Detect which cell encompasses the target text, then output its [X, Y] center coordinate. 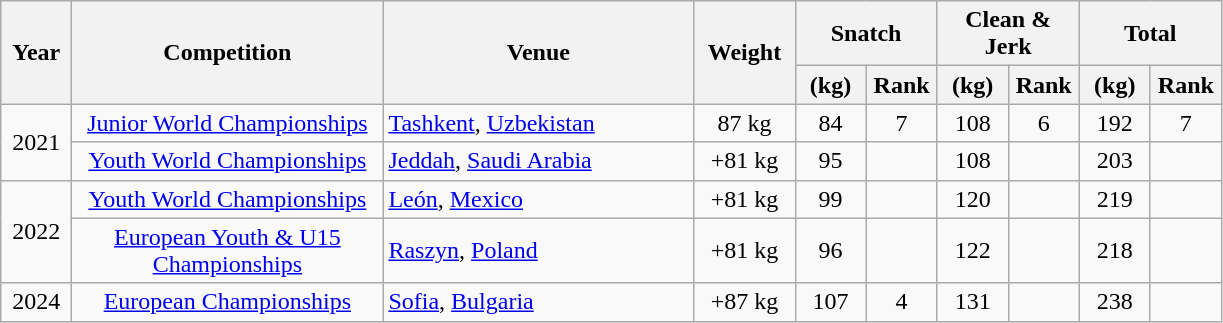
Jeddah, Saudi Arabia [538, 161]
96 [830, 250]
6 [1044, 123]
238 [1114, 302]
Weight [744, 52]
2022 [36, 232]
120 [972, 199]
219 [1114, 199]
218 [1114, 250]
Junior World Championships [228, 123]
+87 kg [744, 302]
95 [830, 161]
European Championships [228, 302]
León, Mexico [538, 199]
87 kg [744, 123]
2024 [36, 302]
2021 [36, 142]
Year [36, 52]
Total [1150, 34]
Competition [228, 52]
Raszyn, Poland [538, 250]
122 [972, 250]
Venue [538, 52]
Clean & Jerk [1008, 34]
Snatch [866, 34]
99 [830, 199]
Tashkent, Uzbekistan [538, 123]
203 [1114, 161]
European Youth & U15 Championships [228, 250]
4 [902, 302]
192 [1114, 123]
131 [972, 302]
84 [830, 123]
Sofia, Bulgaria [538, 302]
107 [830, 302]
